Locate the cell with the specified text and output its [x, y] center coordinate. 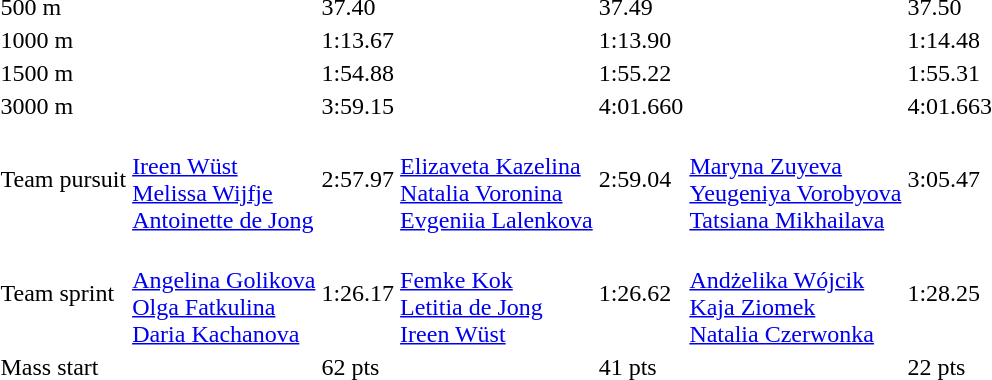
Femke KokLetitia de JongIreen Wüst [497, 294]
3:59.15 [358, 106]
2:57.97 [358, 180]
1:26.62 [641, 294]
4:01.660 [641, 106]
Maryna ZuyevaYeugeniya VorobyovaTatsiana Mikhailava [796, 180]
1:13.67 [358, 40]
1:55.22 [641, 73]
Angelina GolikovaOlga FatkulinaDaria Kachanova [224, 294]
Andżelika WójcikKaja ZiomekNatalia Czerwonka [796, 294]
2:59.04 [641, 180]
1:54.88 [358, 73]
Elizaveta KazelinaNatalia VoroninaEvgeniia Lalenkova [497, 180]
1:26.17 [358, 294]
1:13.90 [641, 40]
Ireen WüstMelissa WijfjeAntoinette de Jong [224, 180]
